Pinpoint the cell where the given text exists, returning its [X, Y] midpoint coordinate. 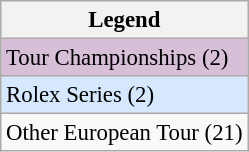
Rolex Series (2) [124, 95]
Legend [124, 20]
Other European Tour (21) [124, 133]
Tour Championships (2) [124, 58]
